For the text-containing cell, return its midpoint in [x, y] coordinate format. 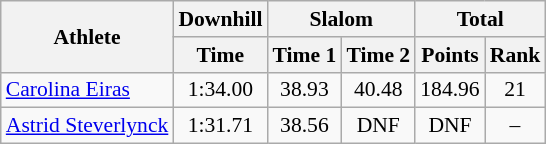
Slalom [341, 19]
40.48 [378, 90]
Rank [516, 55]
184.96 [450, 90]
Athlete [88, 36]
Total [480, 19]
38.56 [304, 126]
– [516, 126]
Time 2 [378, 55]
Points [450, 55]
Astrid Steverlynck [88, 126]
Carolina Eiras [88, 90]
1:31.71 [220, 126]
21 [516, 90]
1:34.00 [220, 90]
Downhill [220, 19]
Time 1 [304, 55]
38.93 [304, 90]
Time [220, 55]
